Capture the cell that displays the provided text and extract its (X, Y) central coordinate. 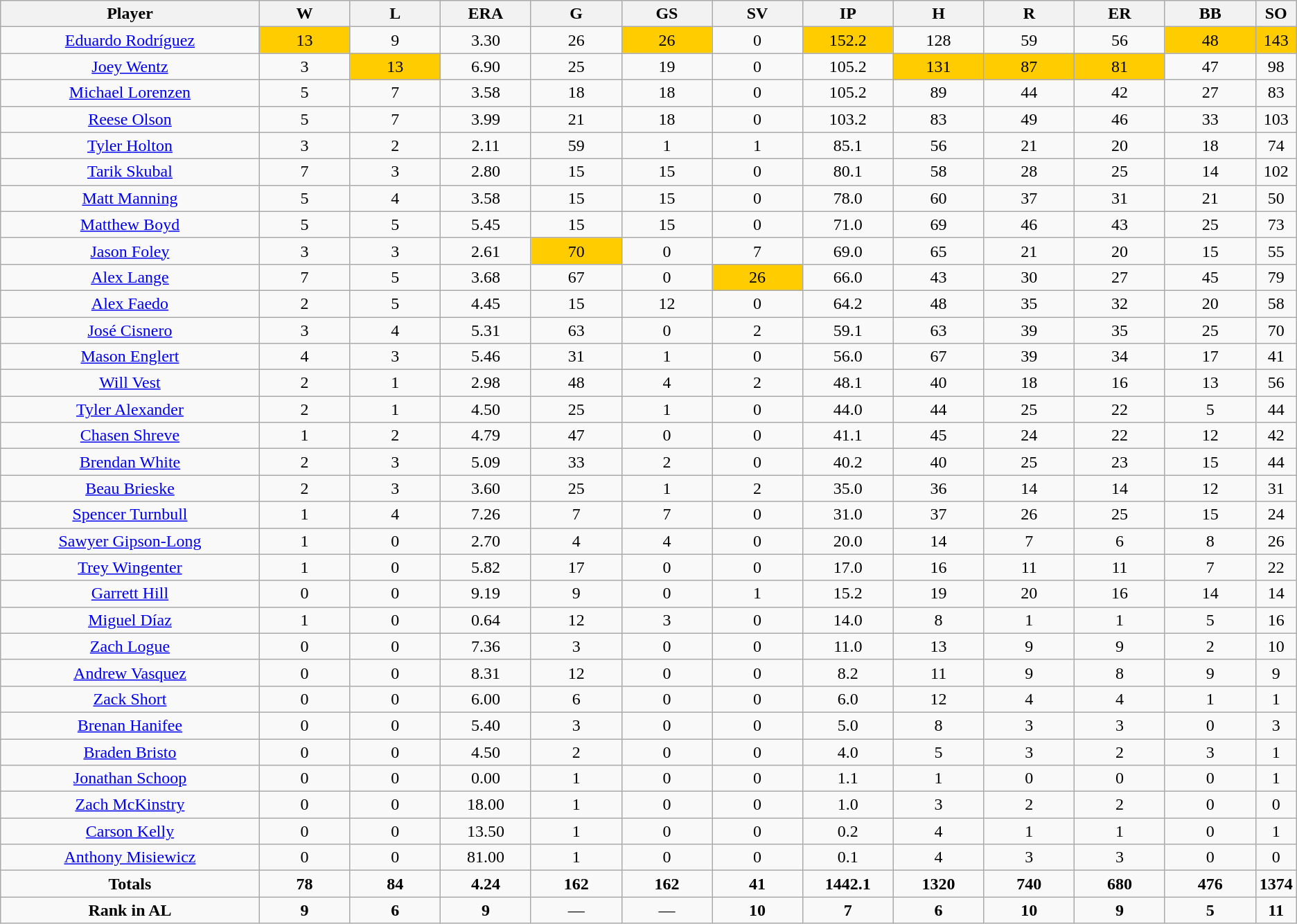
Garrett Hill (130, 594)
Tyler Holton (130, 145)
1442.1 (848, 884)
17.0 (848, 567)
55 (1276, 251)
Matt Manning (130, 198)
6.0 (848, 699)
1320 (938, 884)
59.1 (848, 330)
23 (1120, 462)
8.2 (848, 673)
Brendan White (130, 462)
66.0 (848, 277)
28 (1030, 172)
7.26 (486, 515)
5.40 (486, 725)
5.31 (486, 330)
IP (848, 14)
Chasen Shreve (130, 436)
84 (395, 884)
W (305, 14)
5.46 (486, 357)
103 (1276, 119)
102 (1276, 172)
69.0 (848, 251)
Tyler Alexander (130, 409)
680 (1120, 884)
73 (1276, 224)
2.11 (486, 145)
SO (1276, 14)
Rank in AL (130, 910)
Jonathan Schoop (130, 779)
87 (1030, 66)
H (938, 14)
Zach McKinstry (130, 805)
35.0 (848, 488)
8.31 (486, 673)
50 (1276, 198)
5.45 (486, 224)
89 (938, 93)
4.79 (486, 436)
7.36 (486, 646)
Matthew Boyd (130, 224)
Zack Short (130, 699)
R (1030, 14)
Miguel Díaz (130, 620)
11.0 (848, 646)
Anthony Misiewicz (130, 858)
3.99 (486, 119)
SV (758, 14)
128 (938, 40)
1.1 (848, 779)
ER (1120, 14)
3.30 (486, 40)
34 (1120, 357)
1374 (1276, 884)
3.68 (486, 277)
85.1 (848, 145)
4.45 (486, 303)
Sawyer Gipson-Long (130, 541)
2.80 (486, 172)
30 (1030, 277)
9.19 (486, 594)
Braden Bristo (130, 752)
Carson Kelly (130, 831)
476 (1210, 884)
3.60 (486, 488)
0.1 (848, 858)
0.00 (486, 779)
G (576, 14)
Reese Olson (130, 119)
49 (1030, 119)
2.98 (486, 383)
80.1 (848, 172)
5.82 (486, 567)
4.0 (848, 752)
Eduardo Rodríguez (130, 40)
32 (1120, 303)
ERA (486, 14)
6.90 (486, 66)
81 (1120, 66)
36 (938, 488)
31.0 (848, 515)
81.00 (486, 858)
Tarik Skubal (130, 172)
Jason Foley (130, 251)
4.24 (486, 884)
6.00 (486, 699)
Alex Faedo (130, 303)
56.0 (848, 357)
Michael Lorenzen (130, 93)
Beau Brieske (130, 488)
65 (938, 251)
José Cisnero (130, 330)
78.0 (848, 198)
40.2 (848, 462)
71.0 (848, 224)
5.0 (848, 725)
Joey Wentz (130, 66)
78 (305, 884)
Zach Logue (130, 646)
13.50 (486, 831)
48.1 (848, 383)
0.64 (486, 620)
14.0 (848, 620)
69 (938, 224)
64.2 (848, 303)
Mason Englert (130, 357)
Trey Wingenter (130, 567)
Totals (130, 884)
103.2 (848, 119)
98 (1276, 66)
5.09 (486, 462)
18.00 (486, 805)
BB (1210, 14)
41.1 (848, 436)
GS (667, 14)
60 (938, 198)
2.61 (486, 251)
79 (1276, 277)
Will Vest (130, 383)
L (395, 14)
143 (1276, 40)
Brenan Hanifee (130, 725)
152.2 (848, 40)
Player (130, 14)
15.2 (848, 594)
44.0 (848, 409)
740 (1030, 884)
Alex Lange (130, 277)
Andrew Vasquez (130, 673)
131 (938, 66)
74 (1276, 145)
Spencer Turnbull (130, 515)
0.2 (848, 831)
2.70 (486, 541)
1.0 (848, 805)
20.0 (848, 541)
